Pinpoint the cell where the given text exists, returning its [X, Y] midpoint coordinate. 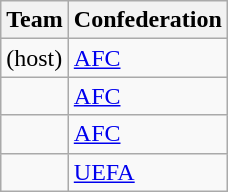
UEFA [148, 172]
Team [35, 20]
Confederation [148, 20]
(host) [35, 58]
